Provide the (X, Y) coordinate of the cell's center where the given text is located.  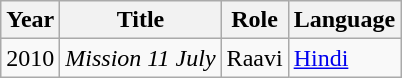
Role (254, 20)
Language (344, 20)
Hindi (344, 58)
Title (140, 20)
Year (30, 20)
Mission 11 July (140, 58)
Raavi (254, 58)
2010 (30, 58)
